Pinpoint the cell where the given text exists, returning its (x, y) midpoint coordinate. 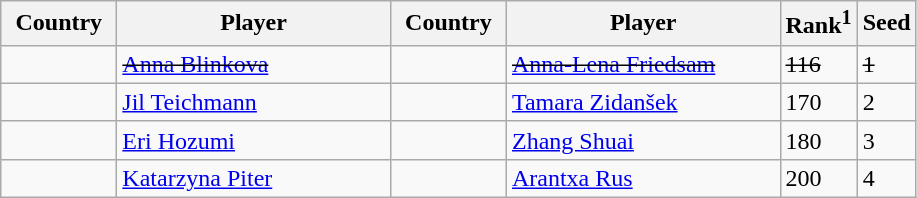
170 (818, 102)
4 (886, 178)
Seed (886, 24)
2 (886, 102)
180 (818, 140)
Arantxa Rus (643, 178)
Jil Teichmann (254, 102)
200 (818, 178)
Rank1 (818, 24)
Zhang Shuai (643, 140)
Anna-Lena Friedsam (643, 64)
Anna Blinkova (254, 64)
Eri Hozumi (254, 140)
Katarzyna Piter (254, 178)
3 (886, 140)
116 (818, 64)
Tamara Zidanšek (643, 102)
1 (886, 64)
